Find where the given text appears and provide that cell's center as (X, Y) coordinate. 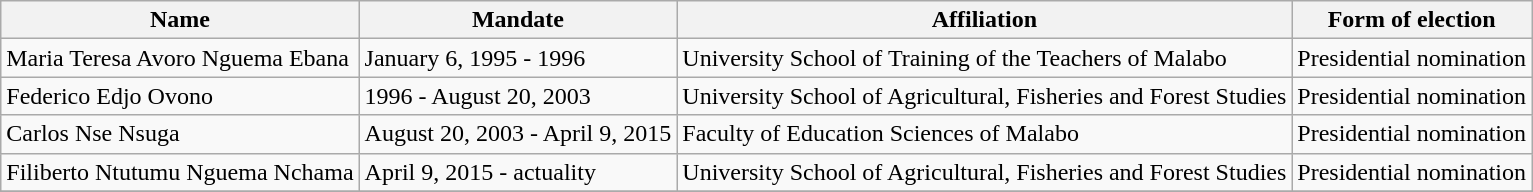
Filiberto Ntutumu Nguema Nchama (180, 172)
1996 - August 20, 2003 (518, 96)
Federico Edjo Ovono (180, 96)
University School of Training of the Teachers of Malabo (984, 58)
Form of election (1412, 20)
Mandate (518, 20)
Faculty of Education Sciences of Malabo (984, 134)
Carlos Nse Nsuga (180, 134)
Affiliation (984, 20)
April 9, 2015 - actuality (518, 172)
January 6, 1995 - 1996 (518, 58)
Maria Teresa Avoro Nguema Ebana (180, 58)
Name (180, 20)
August 20, 2003 - April 9, 2015 (518, 134)
